Scan for the cell matching the given text and deliver its (X, Y) coordinate at center. 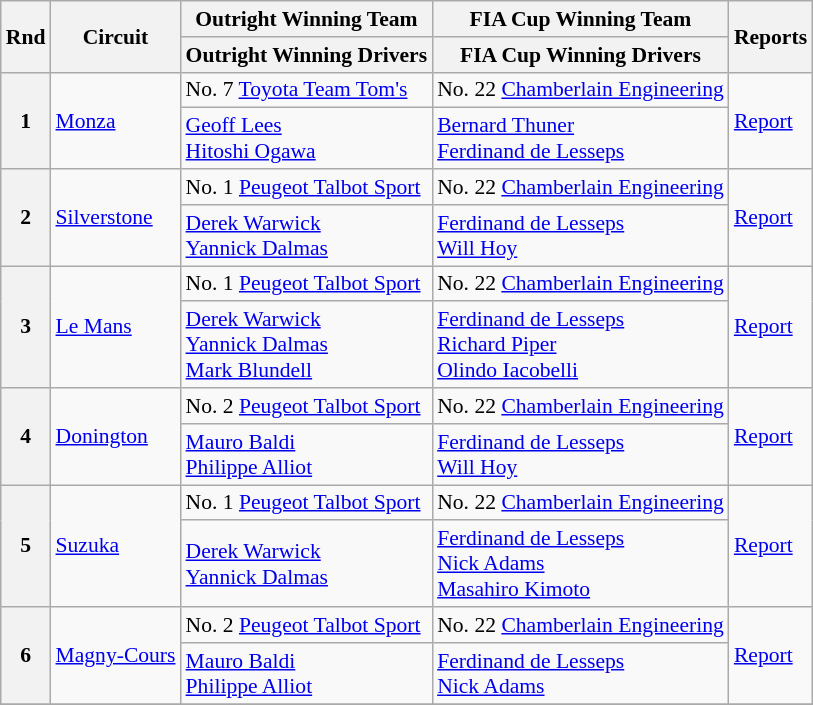
FIA Cup Winning Drivers (580, 55)
Bernard Thuner Ferdinand de Lesseps (580, 138)
Silverstone (115, 218)
6 (26, 656)
1 (26, 120)
Rnd (26, 36)
2 (26, 218)
Reports (770, 36)
4 (26, 436)
Monza (115, 120)
Ferdinand de Lesseps Richard Piper Olindo Iacobelli (580, 346)
Ferdinand de Lesseps Nick Adams (580, 674)
Le Mans (115, 327)
5 (26, 546)
Circuit (115, 36)
Donington (115, 436)
Outright Winning Drivers (307, 55)
Derek Warwick Yannick Dalmas Mark Blundell (307, 346)
Ferdinand de Lesseps Nick Adams Masahiro Kimoto (580, 564)
No. 7 Toyota Team Tom's (307, 90)
Magny-Cours (115, 656)
Suzuka (115, 546)
FIA Cup Winning Team (580, 19)
3 (26, 327)
Outright Winning Team (307, 19)
Geoff Lees Hitoshi Ogawa (307, 138)
